Return the [X, Y] coordinate for the center point of the cell that contains the specified text.  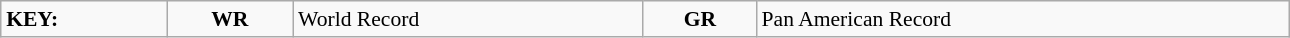
WR [230, 19]
World Record [468, 19]
GR [700, 19]
Pan American Record [1023, 19]
KEY: [84, 19]
